Find where the given text appears and provide that cell's center as [x, y] coordinate. 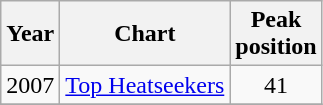
Top Heatseekers [145, 85]
Year [30, 34]
Chart [145, 34]
Peakposition [276, 34]
41 [276, 85]
2007 [30, 85]
